Capture the cell that displays the provided text and extract its (x, y) central coordinate. 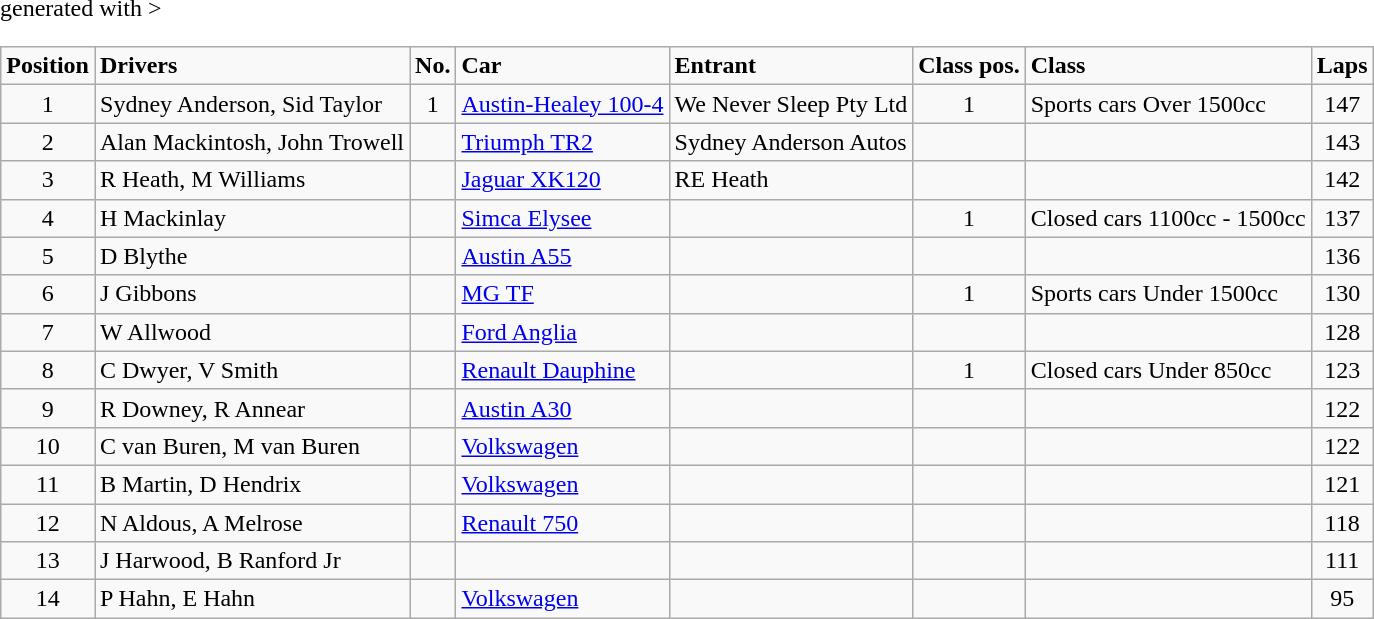
Jaguar XK120 (562, 180)
2 (48, 142)
R Downey, R Annear (252, 408)
6 (48, 294)
118 (1342, 523)
Austin A55 (562, 256)
136 (1342, 256)
147 (1342, 104)
7 (48, 332)
Alan Mackintosh, John Trowell (252, 142)
Class (1168, 66)
137 (1342, 218)
W Allwood (252, 332)
Triumph TR2 (562, 142)
J Gibbons (252, 294)
142 (1342, 180)
128 (1342, 332)
13 (48, 561)
J Harwood, B Ranford Jr (252, 561)
11 (48, 484)
MG TF (562, 294)
C van Buren, M van Buren (252, 446)
Austin-Healey 100-4 (562, 104)
Renault 750 (562, 523)
8 (48, 370)
Closed cars Under 850cc (1168, 370)
H Mackinlay (252, 218)
Austin A30 (562, 408)
123 (1342, 370)
4 (48, 218)
130 (1342, 294)
Sydney Anderson Autos (791, 142)
Renault Dauphine (562, 370)
R Heath, M Williams (252, 180)
10 (48, 446)
Car (562, 66)
Simca Elysee (562, 218)
Class pos. (969, 66)
5 (48, 256)
Sports cars Under 1500cc (1168, 294)
Ford Anglia (562, 332)
95 (1342, 599)
Drivers (252, 66)
Closed cars 1100cc - 1500cc (1168, 218)
D Blythe (252, 256)
We Never Sleep Pty Ltd (791, 104)
B Martin, D Hendrix (252, 484)
9 (48, 408)
Position (48, 66)
Laps (1342, 66)
3 (48, 180)
Entrant (791, 66)
143 (1342, 142)
RE Heath (791, 180)
111 (1342, 561)
12 (48, 523)
No. (433, 66)
N Aldous, A Melrose (252, 523)
121 (1342, 484)
P Hahn, E Hahn (252, 599)
Sydney Anderson, Sid Taylor (252, 104)
Sports cars Over 1500cc (1168, 104)
C Dwyer, V Smith (252, 370)
14 (48, 599)
